Capture the cell that displays the provided text and extract its (x, y) central coordinate. 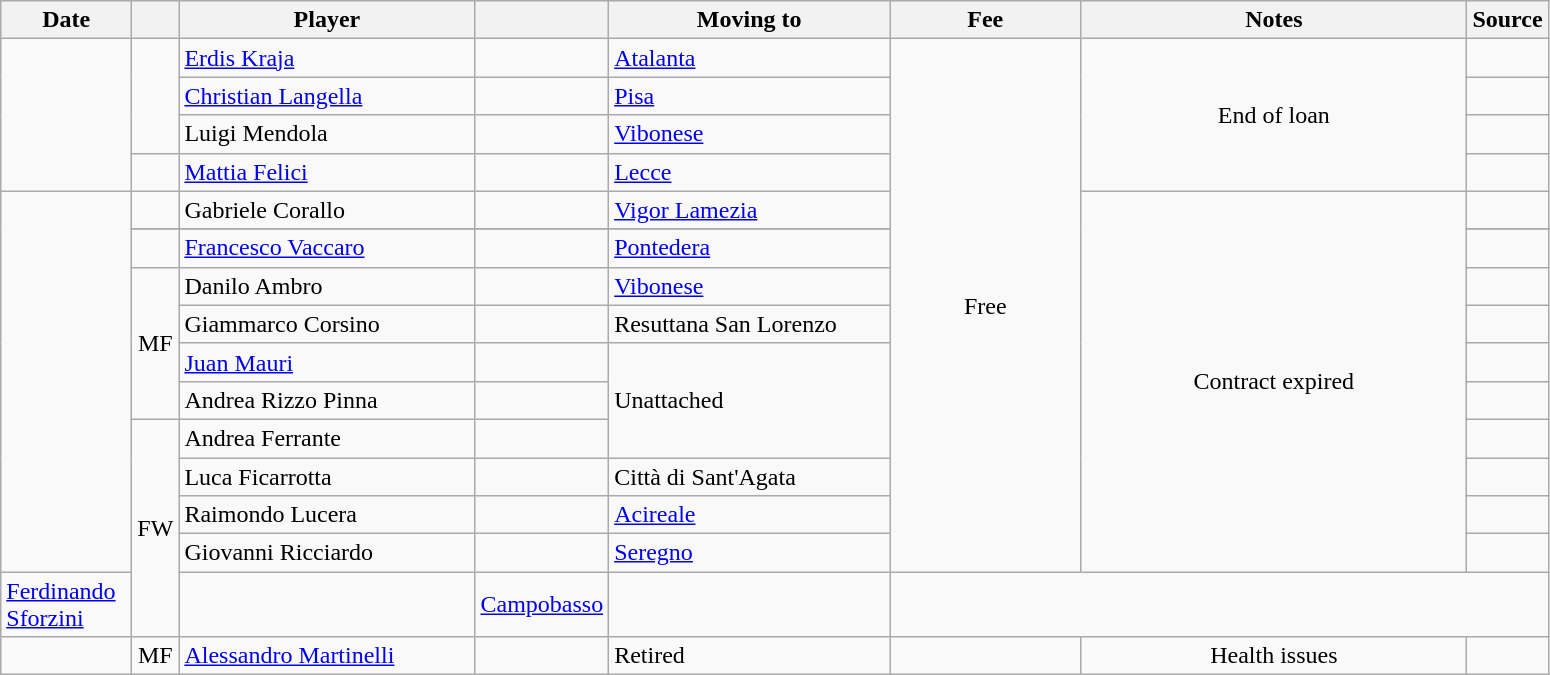
Health issues (1274, 656)
Danilo Ambro (327, 286)
Source (1508, 20)
Unattached (750, 400)
Atalanta (750, 58)
Christian Langella (327, 96)
Gabriele Corallo (327, 210)
Seregno (750, 553)
Moving to (750, 20)
End of loan (1274, 115)
Campobasso (542, 604)
Erdis Kraja (327, 58)
Retired (750, 656)
Juan Mauri (327, 362)
Acireale (750, 515)
Date (66, 20)
Giammarco Corsino (327, 324)
Pisa (750, 96)
Lecce (750, 172)
Player (327, 20)
Free (986, 306)
Francesco Vaccaro (327, 248)
Notes (1274, 20)
Raimondo Lucera (327, 515)
Contract expired (1274, 382)
Pontedera (750, 248)
Luigi Mendola (327, 134)
Città di Sant'Agata (750, 477)
Resuttana San Lorenzo (750, 324)
Andrea Rizzo Pinna (327, 400)
Mattia Felici (327, 172)
Giovanni Ricciardo (327, 553)
FW (156, 528)
Luca Ficarrotta (327, 477)
Alessandro Martinelli (327, 656)
Andrea Ferrante (327, 438)
Vigor Lamezia (750, 210)
Fee (986, 20)
Ferdinando Sforzini (66, 604)
